Return the [X, Y] coordinate for the center point of the cell that contains the specified text.  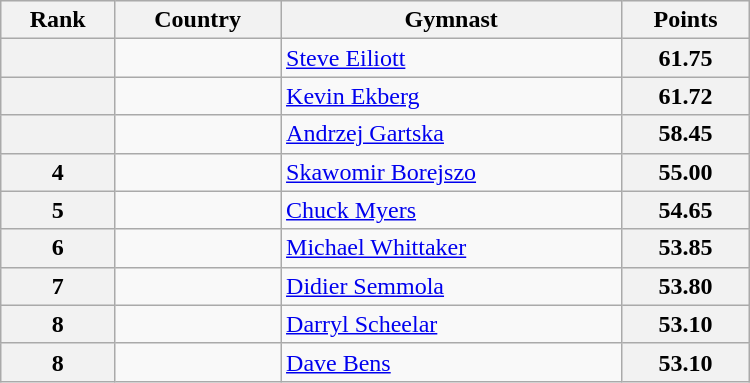
Dave Bens [452, 362]
Steve Eiliott [452, 58]
7 [58, 286]
58.45 [686, 134]
53.80 [686, 286]
Didier Semmola [452, 286]
61.75 [686, 58]
53.85 [686, 248]
Michael Whittaker [452, 248]
Rank [58, 20]
4 [58, 172]
55.00 [686, 172]
Kevin Ekberg [452, 96]
Points [686, 20]
Country [198, 20]
61.72 [686, 96]
Gymnast [452, 20]
Darryl Scheelar [452, 324]
Skawomir Borejszo [452, 172]
Chuck Myers [452, 210]
54.65 [686, 210]
Andrzej Gartska [452, 134]
6 [58, 248]
5 [58, 210]
